Output the [x, y] coordinate of the center of the cell containing the given text.  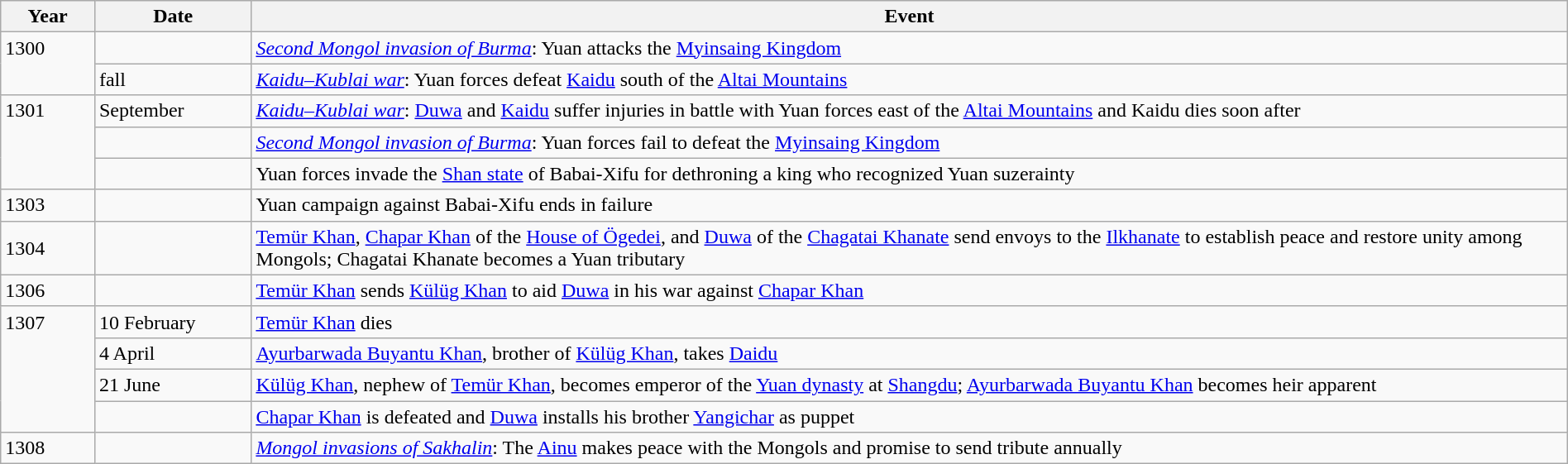
Ayurbarwada Buyantu Khan, brother of Külüg Khan, takes Daidu [910, 353]
1307 [48, 369]
4 April [172, 353]
1306 [48, 290]
1301 [48, 142]
1303 [48, 205]
Yuan forces invade the Shan state of Babai-Xifu for dethroning a king who recognized Yuan suzerainty [910, 174]
Mongol invasions of Sakhalin: The Ainu makes peace with the Mongols and promise to send tribute annually [910, 448]
Temür Khan sends Külüg Khan to aid Duwa in his war against Chapar Khan [910, 290]
Second Mongol invasion of Burma: Yuan forces fail to defeat the Myinsaing Kingdom [910, 142]
10 February [172, 322]
Event [910, 17]
fall [172, 79]
Kaidu–Kublai war: Yuan forces defeat Kaidu south of the Altai Mountains [910, 79]
Date [172, 17]
September [172, 111]
Yuan campaign against Babai-Xifu ends in failure [910, 205]
Year [48, 17]
Chapar Khan is defeated and Duwa installs his brother Yangichar as puppet [910, 416]
1300 [48, 64]
1308 [48, 448]
Külüg Khan, nephew of Temür Khan, becomes emperor of the Yuan dynasty at Shangdu; Ayurbarwada Buyantu Khan becomes heir apparent [910, 385]
Temür Khan dies [910, 322]
21 June [172, 385]
Second Mongol invasion of Burma: Yuan attacks the Myinsaing Kingdom [910, 48]
Kaidu–Kublai war: Duwa and Kaidu suffer injuries in battle with Yuan forces east of the Altai Mountains and Kaidu dies soon after [910, 111]
1304 [48, 248]
